For the text-containing cell, return its midpoint in [x, y] coordinate format. 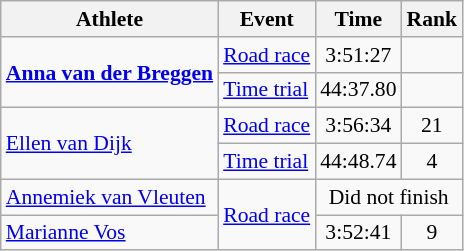
Ellen van Dijk [110, 144]
Athlete [110, 19]
3:56:34 [358, 126]
4 [432, 162]
44:37.80 [358, 90]
Did not finish [388, 197]
Time [358, 19]
Anna van der Breggen [110, 72]
44:48.74 [358, 162]
Marianne Vos [110, 233]
21 [432, 126]
Rank [432, 19]
3:52:41 [358, 233]
9 [432, 233]
Event [266, 19]
3:51:27 [358, 55]
Annemiek van Vleuten [110, 197]
